Locate the cell with the specified text and output its (X, Y) center coordinate. 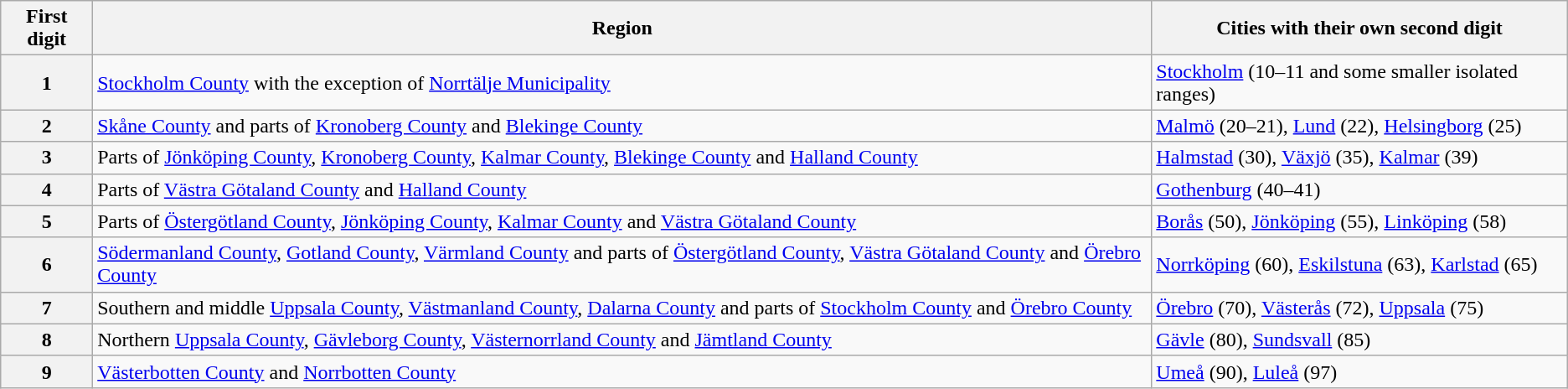
Cities with their own second digit (1359, 29)
Region (622, 29)
Parts of Västra Götaland County and Halland County (622, 189)
Skåne County and parts of Kronoberg County and Blekinge County (622, 126)
Örebro (70), Västerås (72), Uppsala (75) (1359, 308)
First digit (47, 29)
Halmstad (30), Växjö (35), Kalmar (39) (1359, 158)
Gävle (80), Sundsvall (85) (1359, 340)
Parts of Östergötland County, Jönköping County, Kalmar County and Västra Götaland County (622, 221)
Umeå (90), Luleå (97) (1359, 371)
1 (47, 82)
Södermanland County, Gotland County, Värmland County and parts of Östergötland County, Västra Götaland County and Örebro County (622, 265)
Västerbotten County and Norrbotten County (622, 371)
3 (47, 158)
Malmö (20–21), Lund (22), Helsingborg (25) (1359, 126)
4 (47, 189)
Stockholm County with the exception of Norrtälje Municipality (622, 82)
7 (47, 308)
2 (47, 126)
5 (47, 221)
Borås (50), Jönköping (55), Linköping (58) (1359, 221)
9 (47, 371)
6 (47, 265)
Southern and middle Uppsala County, Västmanland County, Dalarna County and parts of Stockholm County and Örebro County (622, 308)
8 (47, 340)
Norrköping (60), Eskilstuna (63), Karlstad (65) (1359, 265)
Stockholm (10–11 and some smaller isolated ranges) (1359, 82)
Northern Uppsala County, Gävleborg County, Västernorrland County and Jämtland County (622, 340)
Gothenburg (40–41) (1359, 189)
Parts of Jönköping County, Kronoberg County, Kalmar County, Blekinge County and Halland County (622, 158)
